For the text-containing cell, return its midpoint in [x, y] coordinate format. 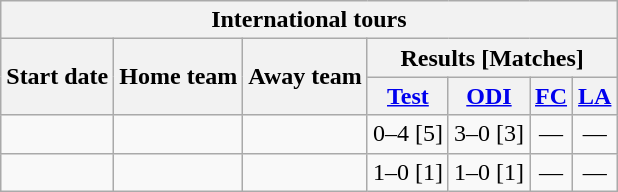
International tours [309, 20]
LA [595, 96]
ODI [488, 96]
Results [Matches] [492, 58]
Away team [306, 77]
0–4 [5] [408, 134]
Home team [178, 77]
3–0 [3] [488, 134]
Start date [58, 77]
Test [408, 96]
FC [552, 96]
